Detect which cell encompasses the target text, then output its (X, Y) center coordinate. 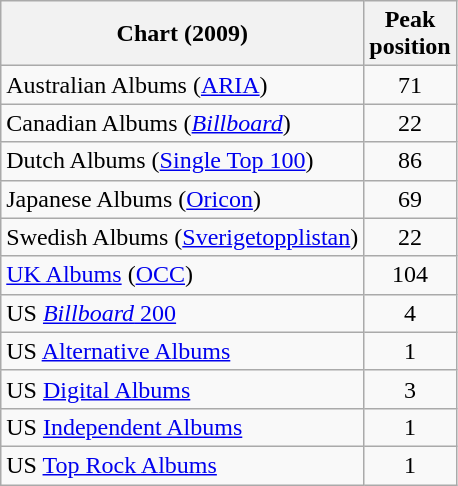
US Billboard 200 (182, 313)
69 (410, 199)
Dutch Albums (Single Top 100) (182, 161)
UK Albums (OCC) (182, 275)
3 (410, 389)
Chart (2009) (182, 34)
Japanese Albums (Oricon) (182, 199)
86 (410, 161)
Peakposition (410, 34)
Australian Albums (ARIA) (182, 85)
Swedish Albums (Sverigetopplistan) (182, 237)
Canadian Albums (Billboard) (182, 123)
US Top Rock Albums (182, 465)
4 (410, 313)
104 (410, 275)
US Independent Albums (182, 427)
US Digital Albums (182, 389)
71 (410, 85)
US Alternative Albums (182, 351)
